Provide the (x, y) coordinate of the cell's center where the given text is located.  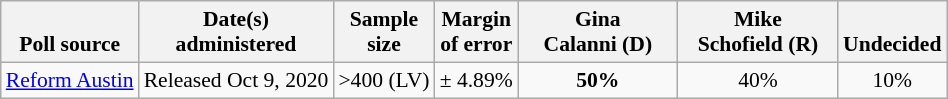
Samplesize (384, 32)
GinaCalanni (D) (598, 32)
Marginof error (476, 32)
10% (892, 80)
Reform Austin (70, 80)
Released Oct 9, 2020 (236, 80)
Undecided (892, 32)
Poll source (70, 32)
MikeSchofield (R) (758, 32)
40% (758, 80)
± 4.89% (476, 80)
>400 (LV) (384, 80)
Date(s)administered (236, 32)
50% (598, 80)
